Locate the cell with the specified text and output its [x, y] center coordinate. 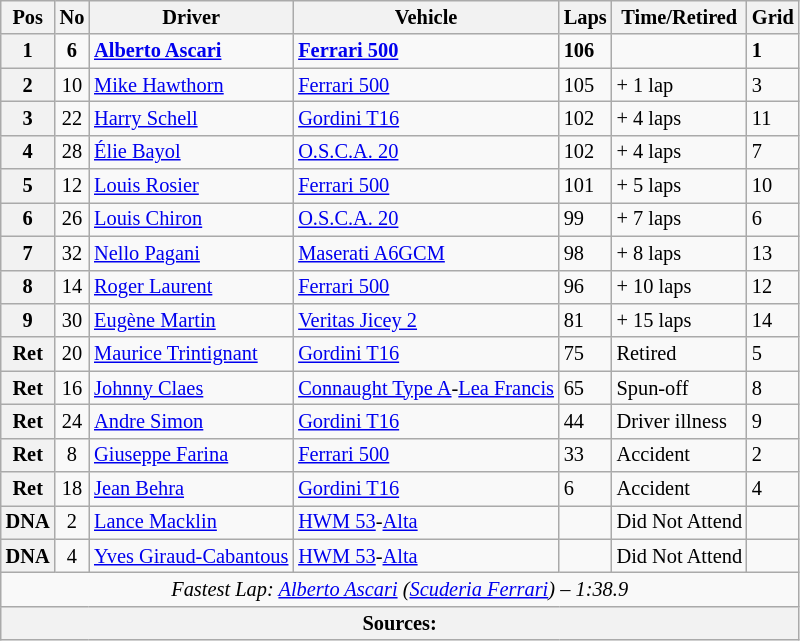
+ 5 laps [680, 186]
Yves Giraud-Cabantous [191, 556]
28 [72, 152]
+ 1 lap [680, 85]
Connaught Type A-Lea Francis [426, 388]
+ 7 laps [680, 219]
26 [72, 219]
Time/Retired [680, 17]
65 [586, 388]
No [72, 17]
Laps [586, 17]
99 [586, 219]
Johnny Claes [191, 388]
Grid [773, 17]
Nello Pagani [191, 253]
Sources: [400, 623]
44 [586, 421]
16 [72, 388]
Maserati A6GCM [426, 253]
Driver illness [680, 421]
Harry Schell [191, 118]
Veritas Jicey 2 [426, 320]
106 [586, 51]
11 [773, 118]
Mike Hawthorn [191, 85]
Eugène Martin [191, 320]
Andre Simon [191, 421]
33 [586, 455]
98 [586, 253]
24 [72, 421]
Fastest Lap: Alberto Ascari (Scuderia Ferrari) – 1:38.9 [400, 589]
Giuseppe Farina [191, 455]
Roger Laurent [191, 287]
13 [773, 253]
96 [586, 287]
Louis Chiron [191, 219]
81 [586, 320]
Driver [191, 17]
101 [586, 186]
+ 10 laps [680, 287]
+ 15 laps [680, 320]
Alberto Ascari [191, 51]
75 [586, 354]
Vehicle [426, 17]
32 [72, 253]
20 [72, 354]
Jean Behra [191, 489]
Élie Bayol [191, 152]
105 [586, 85]
30 [72, 320]
Pos [28, 17]
+ 8 laps [680, 253]
Spun-off [680, 388]
Louis Rosier [191, 186]
Lance Macklin [191, 522]
22 [72, 118]
Maurice Trintignant [191, 354]
18 [72, 489]
Retired [680, 354]
